Output the (X, Y) coordinate of the center of the cell containing the given text.  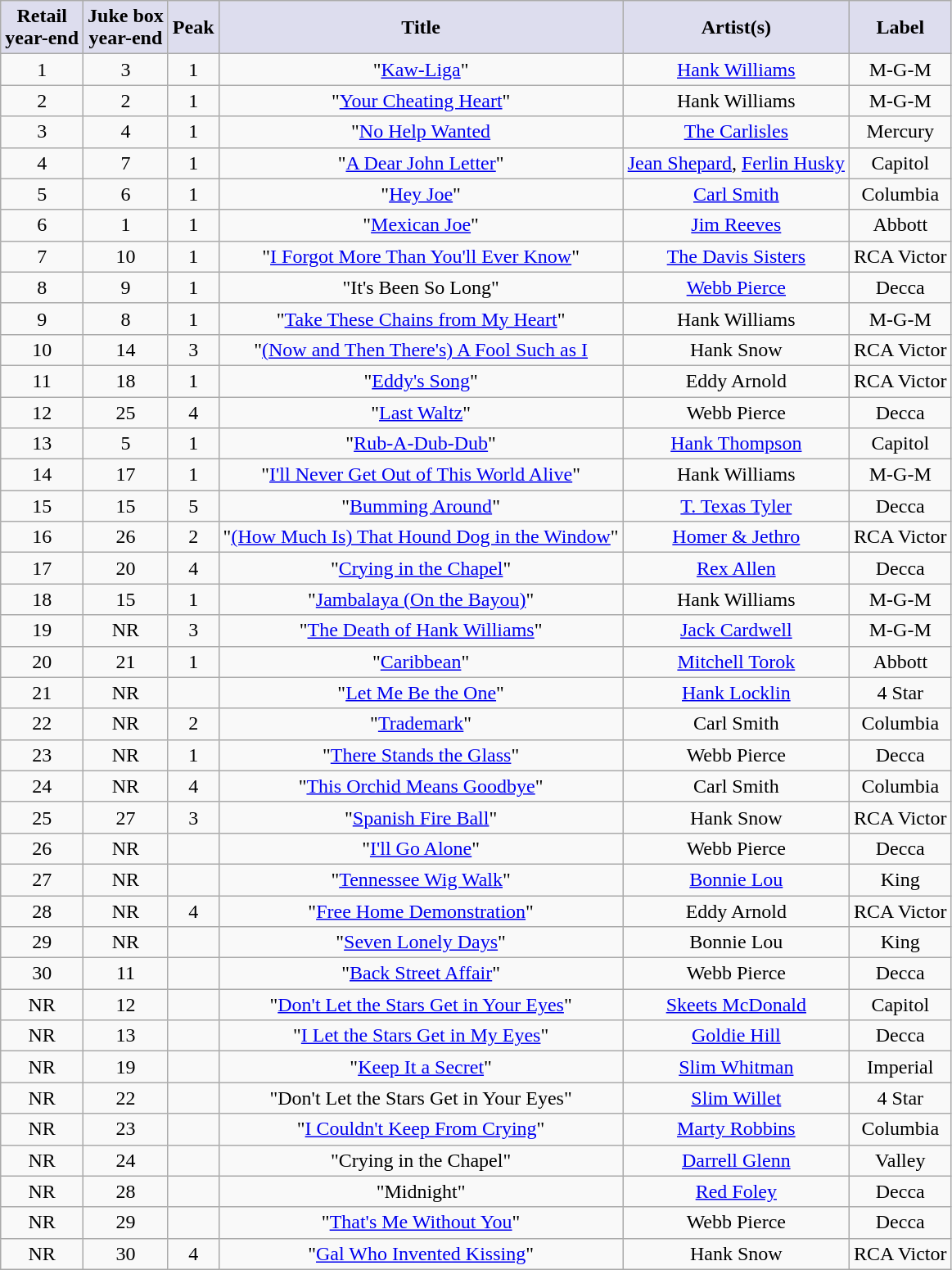
"Spanish Fire Ball" (421, 817)
"It's Been So Long" (421, 287)
"No Help Wanted (421, 132)
Hank Thompson (736, 444)
Label (900, 28)
Valley (900, 1160)
Rex Allen (736, 568)
"Mexican Joe" (421, 225)
Retailyear-end (43, 28)
Title (421, 28)
"Jambalaya (On the Bayou)" (421, 599)
The Carlisles (736, 132)
Jack Cardwell (736, 630)
"Bumming Around" (421, 506)
"I Let the Stars Get in My Eyes" (421, 1036)
"A Dear John Letter" (421, 163)
"Keep It a Secret" (421, 1067)
Juke boxyear-end (126, 28)
"(Now and Then There's) A Fool Such as I (421, 350)
Goldie Hill (736, 1036)
"I Couldn't Keep From Crying" (421, 1129)
"I Forgot More Than You'll Ever Know" (421, 256)
"There Stands the Glass" (421, 755)
"Midnight" (421, 1191)
Darrell Glenn (736, 1160)
Jean Shepard, Ferlin Husky (736, 163)
"Free Home Demonstration" (421, 911)
"I'll Never Get Out of This World Alive" (421, 475)
"Last Waltz" (421, 412)
16 (43, 537)
"Let Me Be the One" (421, 693)
"Your Cheating Heart" (421, 101)
Slim Willet (736, 1098)
"(How Much Is) That Hound Dog in the Window" (421, 537)
"Back Street Affair" (421, 974)
"Caribbean" (421, 662)
Artist(s) (736, 28)
Jim Reeves (736, 225)
"I'll Go Alone" (421, 848)
Hank Locklin (736, 693)
The Davis Sisters (736, 256)
Marty Robbins (736, 1129)
"The Death of Hank Williams" (421, 630)
"Rub-A-Dub-Dub" (421, 444)
Skeets McDonald (736, 1005)
Imperial (900, 1067)
Mercury (900, 132)
Mitchell Torok (736, 662)
Peak (193, 28)
"Trademark" (421, 724)
T. Texas Tyler (736, 506)
"Kaw-Liga" (421, 70)
"This Orchid Means Goodbye" (421, 786)
"Eddy's Song" (421, 381)
"Tennessee Wig Walk" (421, 879)
"Hey Joe" (421, 194)
Red Foley (736, 1191)
"Take These Chains from My Heart" (421, 319)
"Seven Lonely Days" (421, 942)
Homer & Jethro (736, 537)
"Gal Who Invented Kissing" (421, 1254)
Slim Whitman (736, 1067)
"That's Me Without You" (421, 1223)
